Locate the cell with the specified text and output its (x, y) center coordinate. 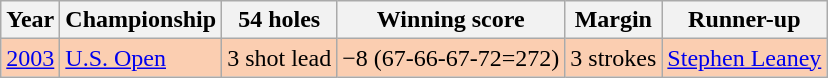
54 holes (280, 20)
3 shot lead (280, 58)
Runner-up (744, 20)
−8 (67-66-67-72=272) (451, 58)
Stephen Leaney (744, 58)
2003 (30, 58)
Winning score (451, 20)
Margin (614, 20)
3 strokes (614, 58)
Year (30, 20)
U.S. Open (141, 58)
Championship (141, 20)
